Scan for the cell matching the given text and deliver its (X, Y) coordinate at center. 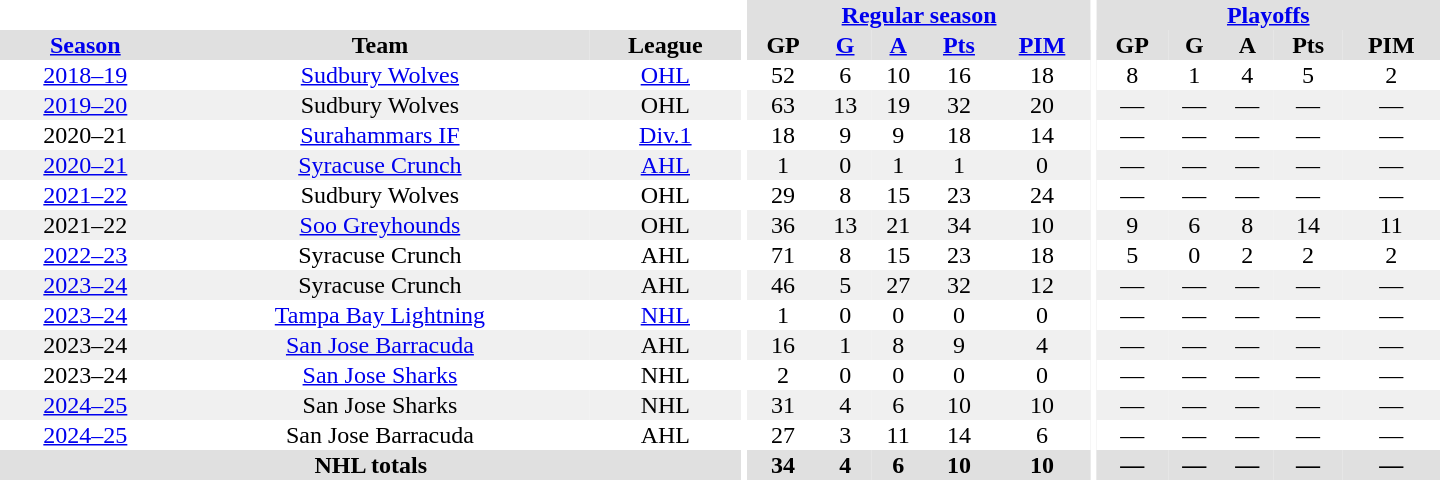
Team (380, 45)
19 (898, 105)
Surahammars IF (380, 135)
20 (1042, 105)
Soo Greyhounds (380, 225)
Div.1 (665, 135)
63 (782, 105)
Tampa Bay Lightning (380, 315)
46 (782, 285)
Season (86, 45)
21 (898, 225)
31 (782, 405)
71 (782, 255)
2019–20 (86, 105)
Playoffs (1268, 15)
3 (846, 435)
36 (782, 225)
2018–19 (86, 75)
29 (782, 195)
12 (1042, 285)
52 (782, 75)
24 (1042, 195)
Regular season (918, 15)
NHL totals (371, 465)
League (665, 45)
2022–23 (86, 255)
